Capture the cell that displays the provided text and extract its (x, y) central coordinate. 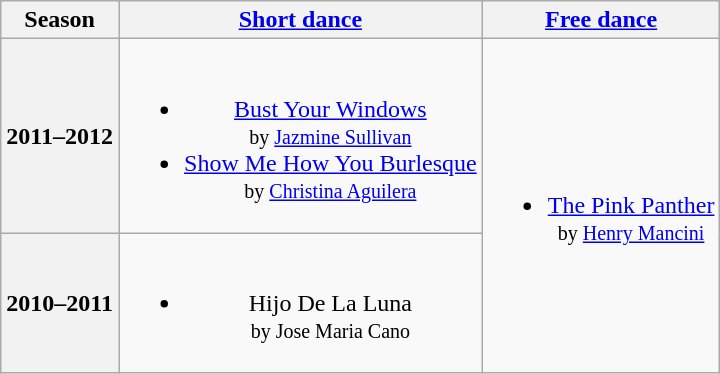
2010–2011 (60, 303)
Free dance (601, 20)
The Pink Panther by Henry Mancini (601, 206)
Bust Your Windows by Jazmine Sullivan Show Me How You Burlesque by Christina Aguilera (300, 136)
Short dance (300, 20)
Hijo De La Luna by Jose Maria Cano (300, 303)
2011–2012 (60, 136)
Season (60, 20)
